Find where the given text appears and provide that cell's center as (x, y) coordinate. 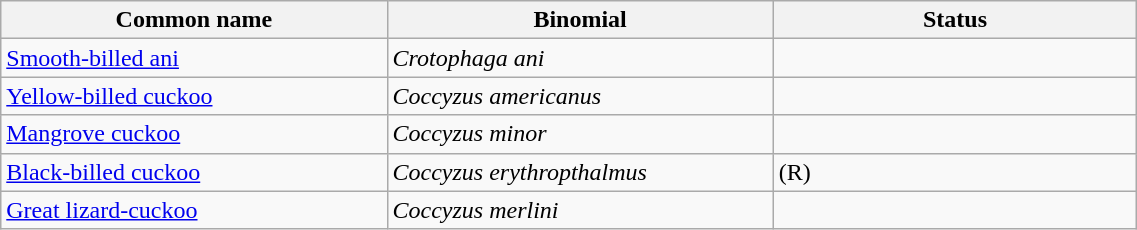
Common name (194, 20)
Coccyzus erythropthalmus (580, 172)
(R) (955, 172)
Great lizard-cuckoo (194, 210)
Coccyzus minor (580, 134)
Binomial (580, 20)
Coccyzus americanus (580, 96)
Status (955, 20)
Mangrove cuckoo (194, 134)
Black-billed cuckoo (194, 172)
Coccyzus merlini (580, 210)
Yellow-billed cuckoo (194, 96)
Smooth-billed ani (194, 58)
Crotophaga ani (580, 58)
